Provide the (X, Y) coordinate of the cell's center where the given text is located.  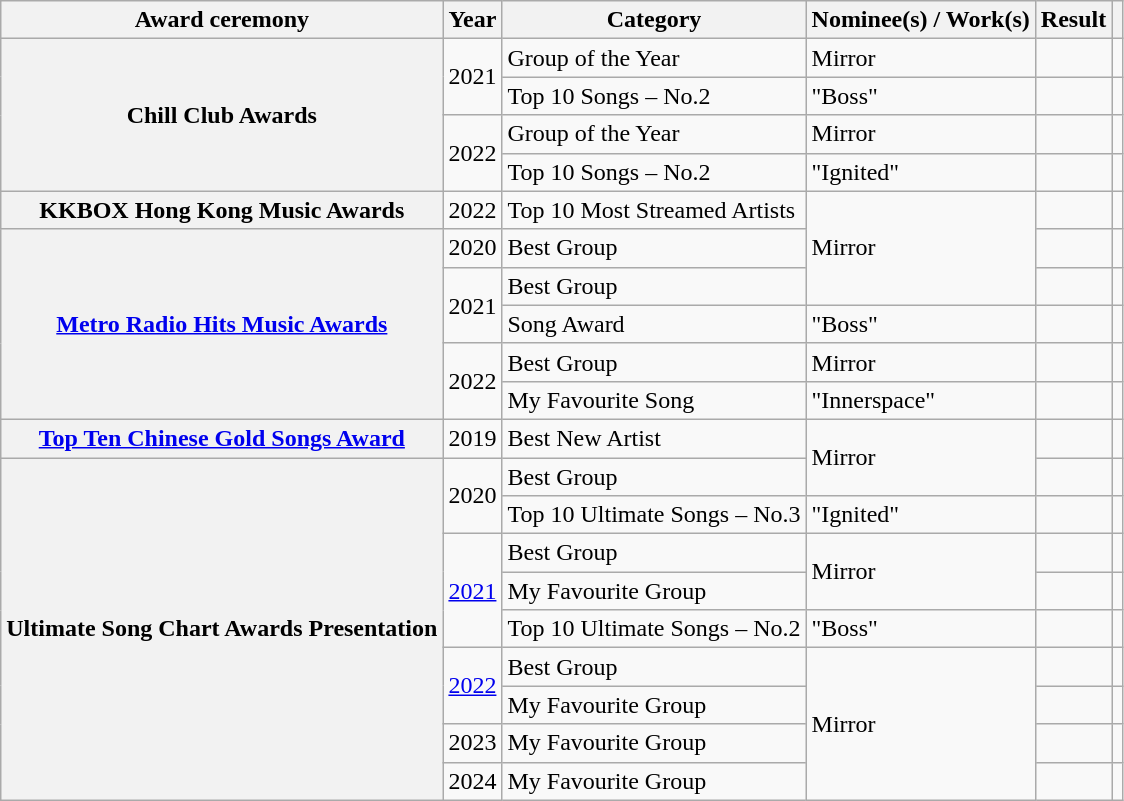
Top 10 Ultimate Songs – No.3 (654, 515)
Ultimate Song Chart Awards Presentation (222, 630)
Award ceremony (222, 20)
Nominee(s) / Work(s) (920, 20)
Best New Artist (654, 438)
Song Award (654, 324)
"Innerspace" (920, 400)
2019 (472, 438)
Top Ten Chinese Gold Songs Award (222, 438)
KKBOX Hong Kong Music Awards (222, 210)
Metro Radio Hits Music Awards (222, 324)
Year (472, 20)
2024 (472, 781)
Chill Club Awards (222, 115)
Result (1073, 20)
Category (654, 20)
My Favourite Song (654, 400)
Top 10 Most Streamed Artists (654, 210)
Top 10 Ultimate Songs – No.2 (654, 629)
2023 (472, 743)
